From the cell containing the given text, extract its center point as (X, Y) coordinate. 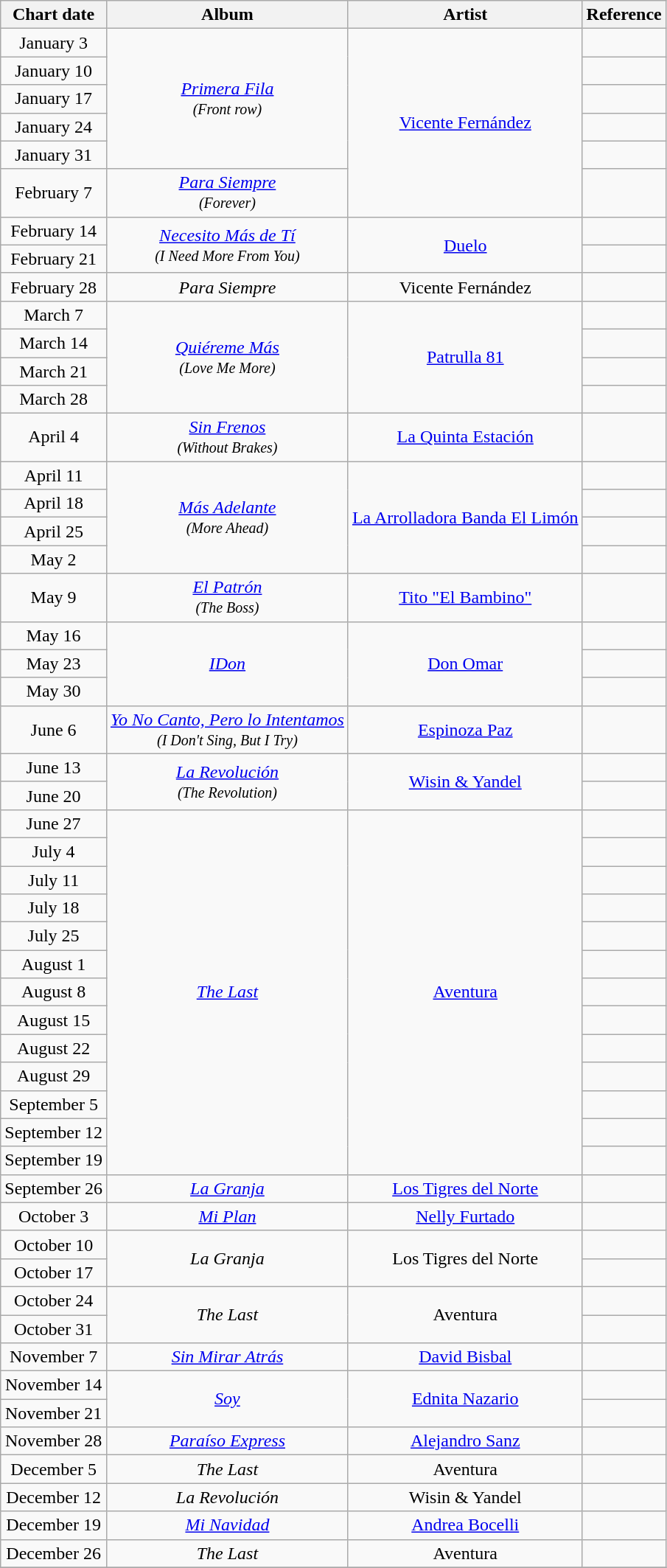
Ednita Nazario (465, 1399)
August 29 (54, 1076)
August 22 (54, 1048)
Quiéreme Más (Love Me More) (227, 357)
November 21 (54, 1413)
David Bisbal (465, 1357)
October 31 (54, 1329)
July 4 (54, 851)
April 25 (54, 532)
Alejandro Sanz (465, 1441)
September 12 (54, 1132)
January 24 (54, 127)
Album (227, 15)
January 17 (54, 99)
Patrulla 81 (465, 357)
February 7 (54, 193)
La Revolución (227, 1497)
Chart date (54, 15)
October 10 (54, 1244)
December 12 (54, 1497)
Nelly Furtado (465, 1216)
La Arrolladora Banda El Limón (465, 518)
December 26 (54, 1553)
February 28 (54, 287)
Mi Navidad (227, 1525)
La Revolución (The Revolution) (227, 781)
Tito "El Bambino" (465, 597)
Yo No Canto, Pero lo Intentamos (I Don't Sing, But I Try) (227, 730)
March 7 (54, 315)
June 6 (54, 730)
Sin Frenos (Without Brakes) (227, 438)
Sin Mirar Atrás (227, 1357)
Necesito Más de Tí (I Need More From You) (227, 245)
September 5 (54, 1104)
March 21 (54, 371)
Para Siempre (Forever) (227, 193)
July 11 (54, 879)
Primera Fila (Front row) (227, 99)
April 11 (54, 475)
Don Omar (465, 663)
August 1 (54, 964)
November 14 (54, 1385)
July 18 (54, 908)
Soy (227, 1399)
October 24 (54, 1300)
Mi Plan (227, 1216)
October 17 (54, 1272)
Más Adelante (More Ahead) (227, 518)
Andrea Bocelli (465, 1525)
August 8 (54, 992)
February 14 (54, 231)
May 23 (54, 663)
March 28 (54, 400)
June 13 (54, 767)
November 7 (54, 1357)
June 27 (54, 823)
April 4 (54, 438)
Paraíso Express (227, 1441)
May 9 (54, 597)
May 2 (54, 560)
May 30 (54, 691)
La Quinta Estación (465, 438)
El Patrón (The Boss) (227, 597)
September 26 (54, 1188)
Duelo (465, 245)
June 20 (54, 795)
December 5 (54, 1469)
August 15 (54, 1020)
Para Siempre (227, 287)
July 25 (54, 936)
February 21 (54, 259)
January 3 (54, 43)
Espinoza Paz (465, 730)
April 18 (54, 503)
January 31 (54, 155)
March 14 (54, 343)
October 3 (54, 1216)
December 19 (54, 1525)
November 28 (54, 1441)
January 10 (54, 71)
IDon (227, 663)
Reference (624, 15)
Artist (465, 15)
September 19 (54, 1160)
May 16 (54, 635)
